Return the [x, y] coordinate for the center point of the cell that contains the specified text.  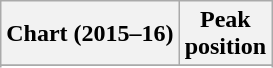
Peakposition [225, 34]
Chart (2015–16) [90, 34]
